For the text-containing cell, return its midpoint in (X, Y) coordinate format. 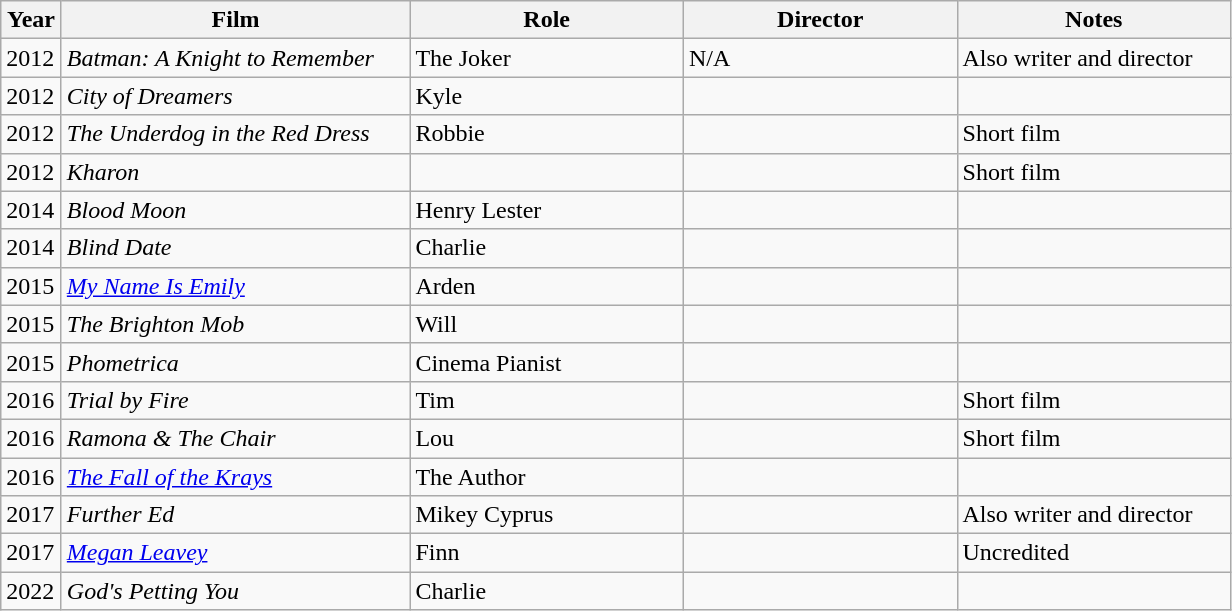
Ramona & The Chair (236, 438)
Lou (547, 438)
Cinema Pianist (547, 362)
Film (236, 20)
Trial by Fire (236, 400)
Further Ed (236, 515)
Mikey Cyprus (547, 515)
Arden (547, 286)
Kharon (236, 172)
N/A (820, 58)
Year (32, 20)
The Underdog in the Red Dress (236, 134)
City of Dreamers (236, 96)
Uncredited (1094, 553)
Will (547, 324)
The Fall of the Krays (236, 477)
Blind Date (236, 248)
Role (547, 20)
The Brighton Mob (236, 324)
Robbie (547, 134)
Henry Lester (547, 210)
The Joker (547, 58)
Director (820, 20)
My Name Is Emily (236, 286)
Batman: A Knight to Remember (236, 58)
Finn (547, 553)
Phometrica (236, 362)
2022 (32, 591)
Tim (547, 400)
God's Petting You (236, 591)
Notes (1094, 20)
Kyle (547, 96)
Blood Moon (236, 210)
The Author (547, 477)
Megan Leavey (236, 553)
